Determine the (X, Y) coordinate at the center of the cell enclosing the given text.  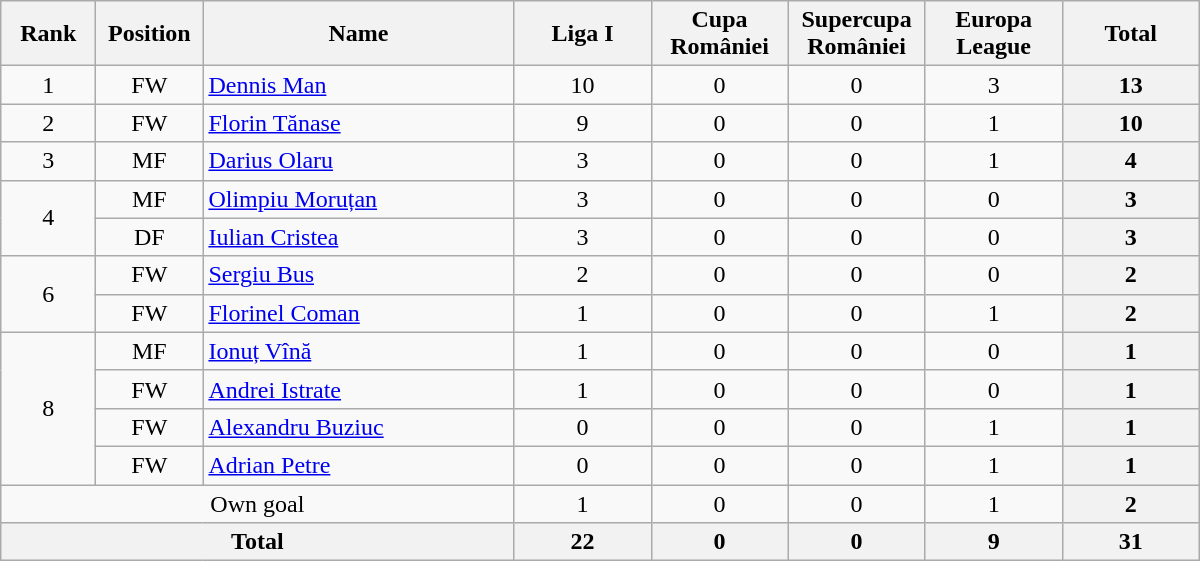
8 (48, 408)
Cupa României (720, 34)
Florinel Coman (358, 313)
Sergiu Bus (358, 275)
Alexandru Buziuc (358, 427)
Ionuț Vînă (358, 351)
Liga I (582, 34)
DF (150, 237)
22 (582, 542)
Florin Tănase (358, 123)
Rank (48, 34)
Europa League (994, 34)
6 (48, 294)
Supercupa României (856, 34)
31 (1130, 542)
Name (358, 34)
Olimpiu Moruțan (358, 199)
Darius Olaru (358, 161)
Iulian Cristea (358, 237)
Own goal (258, 503)
13 (1130, 85)
Dennis Man (358, 85)
Adrian Petre (358, 465)
Position (150, 34)
Andrei Istrate (358, 389)
